For the text-containing cell, return its midpoint in (x, y) coordinate format. 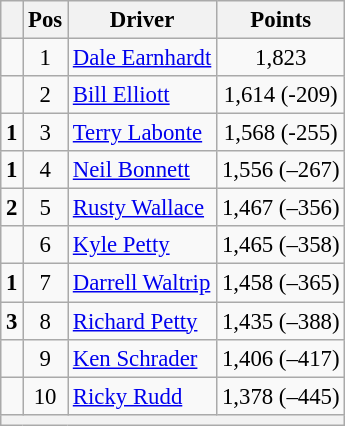
1,465 (–358) (281, 245)
Ricky Rudd (142, 396)
Driver (142, 20)
Neil Bonnett (142, 170)
Points (281, 20)
4 (46, 170)
Terry Labonte (142, 133)
5 (46, 208)
Ken Schrader (142, 358)
Richard Petty (142, 321)
1,458 (–365) (281, 283)
1,435 (–388) (281, 321)
8 (46, 321)
Pos (46, 20)
Bill Elliott (142, 95)
10 (46, 396)
1,556 (–267) (281, 170)
1,823 (281, 58)
Dale Earnhardt (142, 58)
6 (46, 245)
Rusty Wallace (142, 208)
7 (46, 283)
1,568 (-255) (281, 133)
9 (46, 358)
1,467 (–356) (281, 208)
1,378 (–445) (281, 396)
1,406 (–417) (281, 358)
Kyle Petty (142, 245)
1,614 (-209) (281, 95)
Darrell Waltrip (142, 283)
